Provide the (x, y) coordinate of the cell's center where the given text is located.  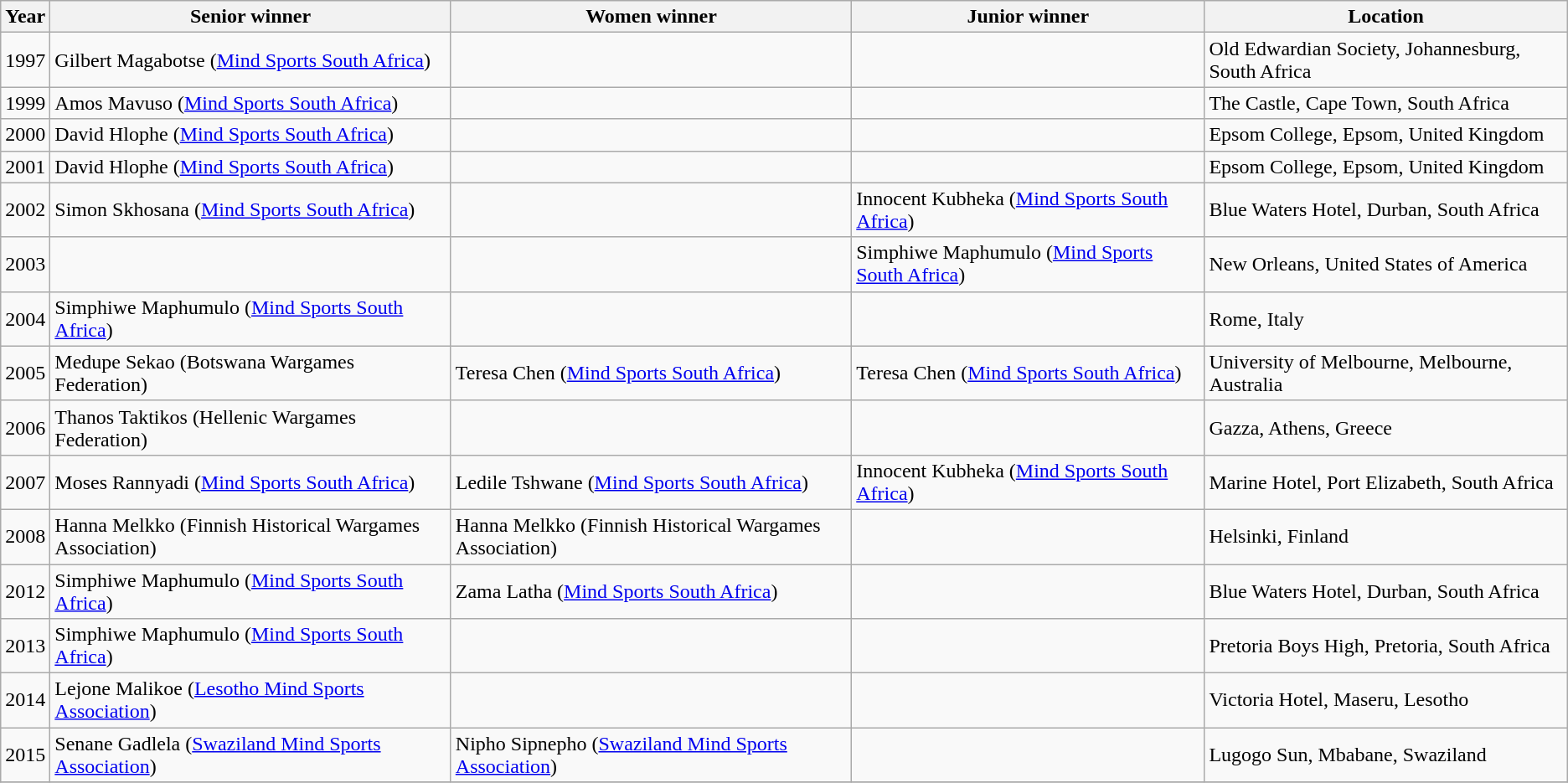
Moses Rannyadi (Mind Sports South Africa) (250, 482)
Zama Latha (Mind Sports South Africa) (651, 591)
2003 (25, 265)
Marine Hotel, Port Elizabeth, South Africa (1385, 482)
Thanos Taktikos (Hellenic Wargames Federation) (250, 427)
Senane Gadlela (Swaziland Mind Sports Association) (250, 755)
Ledile Tshwane (Mind Sports South Africa) (651, 482)
Location (1385, 17)
New Orleans, United States of America (1385, 265)
Senior winner (250, 17)
Lugogo Sun, Mbabane, Swaziland (1385, 755)
2007 (25, 482)
2004 (25, 318)
Amos Mavuso (Mind Sports South Africa) (250, 103)
Year (25, 17)
Old Edwardian Society, Johannesburg, South Africa (1385, 60)
Gazza, Athens, Greece (1385, 427)
2006 (25, 427)
Gilbert Magabotse (Mind Sports South Africa) (250, 60)
2012 (25, 591)
Simon Skhosana (Mind Sports South Africa) (250, 209)
2014 (25, 700)
1997 (25, 60)
Pretoria Boys High, Pretoria, South Africa (1385, 646)
Victoria Hotel, Maseru, Lesotho (1385, 700)
2013 (25, 646)
Lejone Malikoe (Lesotho Mind Sports Association) (250, 700)
Rome, Italy (1385, 318)
1999 (25, 103)
The Castle, Cape Town, South Africa (1385, 103)
2002 (25, 209)
2008 (25, 536)
2000 (25, 135)
Nipho Sipnepho (Swaziland Mind Sports Association) (651, 755)
Helsinki, Finland (1385, 536)
2005 (25, 373)
2001 (25, 167)
Medupe Sekao (Botswana Wargames Federation) (250, 373)
Women winner (651, 17)
2015 (25, 755)
Junior winner (1029, 17)
University of Melbourne, Melbourne, Australia (1385, 373)
